Determine the [X, Y] coordinate at the center of the cell enclosing the given text.  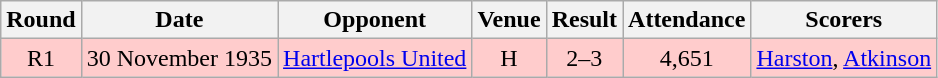
2–3 [584, 58]
30 November 1935 [179, 58]
Round [41, 20]
Scorers [844, 20]
R1 [41, 58]
Opponent [375, 20]
Date [179, 20]
H [509, 58]
4,651 [687, 58]
Result [584, 20]
Harston, Atkinson [844, 58]
Venue [509, 20]
Attendance [687, 20]
Hartlepools United [375, 58]
